Identify which cell holds the provided text, then report its [X, Y] central coordinate. 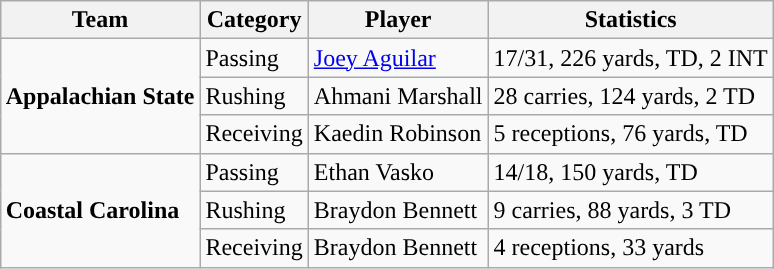
Team [100, 20]
14/18, 150 yards, TD [630, 172]
Category [254, 20]
17/31, 226 yards, TD, 2 INT [630, 58]
Kaedin Robinson [398, 134]
Joey Aguilar [398, 58]
Ethan Vasko [398, 172]
Coastal Carolina [100, 210]
9 carries, 88 yards, 3 TD [630, 210]
5 receptions, 76 yards, TD [630, 134]
28 carries, 124 yards, 2 TD [630, 96]
Player [398, 20]
4 receptions, 33 yards [630, 248]
Appalachian State [100, 96]
Ahmani Marshall [398, 96]
Statistics [630, 20]
